Output the [x, y] coordinate of the center of the cell containing the given text.  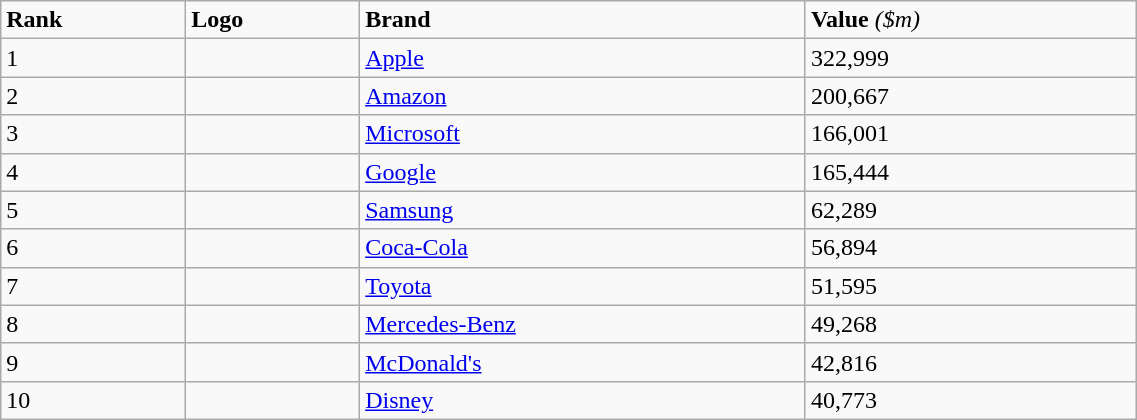
56,894 [970, 248]
8 [94, 324]
Brand [583, 20]
Coca-Cola [583, 248]
165,444 [970, 172]
Google [583, 172]
Amazon [583, 96]
Logo [273, 20]
62,289 [970, 210]
4 [94, 172]
42,816 [970, 362]
Mercedes-Benz [583, 324]
51,595 [970, 286]
3 [94, 134]
Apple [583, 58]
Value ($m) [970, 20]
5 [94, 210]
322,999 [970, 58]
6 [94, 248]
Microsoft [583, 134]
7 [94, 286]
Disney [583, 400]
49,268 [970, 324]
200,667 [970, 96]
Rank [94, 20]
McDonald's [583, 362]
2 [94, 96]
Toyota [583, 286]
1 [94, 58]
166,001 [970, 134]
10 [94, 400]
9 [94, 362]
Samsung [583, 210]
40,773 [970, 400]
